Determine the [X, Y] coordinate at the center of the cell enclosing the given text.  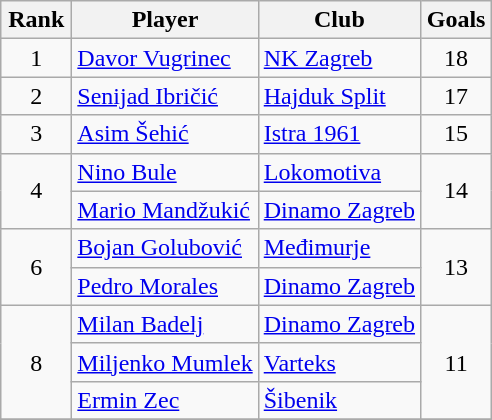
Mario Mandžukić [165, 210]
Davor Vugrinec [165, 58]
Pedro Morales [165, 286]
11 [456, 362]
Club [339, 20]
Varteks [339, 362]
Asim Šehić [165, 134]
Nino Bule [165, 172]
Goals [456, 20]
Istra 1961 [339, 134]
3 [36, 134]
Player [165, 20]
Hajduk Split [339, 96]
2 [36, 96]
Milan Badelj [165, 324]
15 [456, 134]
4 [36, 191]
Miljenko Mumlek [165, 362]
Bojan Golubović [165, 248]
Šibenik [339, 400]
17 [456, 96]
14 [456, 191]
Ermin Zec [165, 400]
Lokomotiva [339, 172]
6 [36, 267]
NK Zagreb [339, 58]
1 [36, 58]
Senijad Ibričić [165, 96]
Rank [36, 20]
13 [456, 267]
18 [456, 58]
Međimurje [339, 248]
8 [36, 362]
